Capture the cell that displays the provided text and extract its (X, Y) central coordinate. 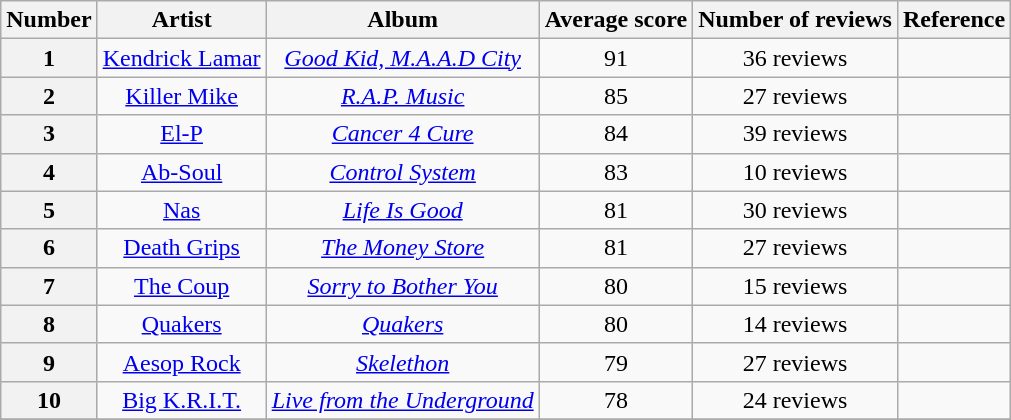
4 (49, 172)
Cancer 4 Cure (402, 134)
Death Grips (182, 248)
10 (49, 400)
Average score (616, 20)
R.A.P. Music (402, 96)
Reference (954, 20)
The Money Store (402, 248)
3 (49, 134)
Nas (182, 210)
30 reviews (796, 210)
Aesop Rock (182, 362)
El-P (182, 134)
Kendrick Lamar (182, 58)
Live from the Underground (402, 400)
10 reviews (796, 172)
9 (49, 362)
85 (616, 96)
84 (616, 134)
8 (49, 324)
Ab-Soul (182, 172)
5 (49, 210)
Big K.R.I.T. (182, 400)
83 (616, 172)
14 reviews (796, 324)
Number (49, 20)
36 reviews (796, 58)
Good Kid, M.A.A.D City (402, 58)
91 (616, 58)
Skelethon (402, 362)
Control System (402, 172)
Sorry to Bother You (402, 286)
24 reviews (796, 400)
78 (616, 400)
Artist (182, 20)
The Coup (182, 286)
6 (49, 248)
Killer Mike (182, 96)
2 (49, 96)
15 reviews (796, 286)
7 (49, 286)
Number of reviews (796, 20)
Album (402, 20)
39 reviews (796, 134)
79 (616, 362)
1 (49, 58)
Life Is Good (402, 210)
